Provide the (X, Y) coordinate of the cell's center where the given text is located.  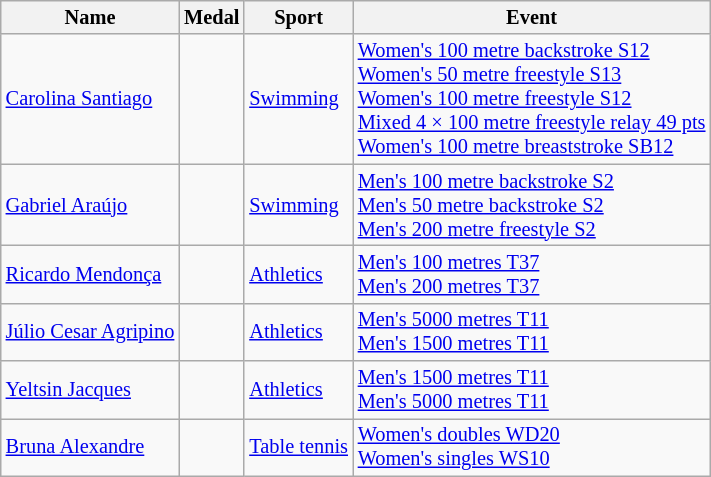
Men's 5000 metres T11Men's 1500 metres T11 (532, 332)
Sport (298, 17)
Men's 100 metre backstroke S2Men's 50 metre backstroke S2Men's 200 metre freestyle S2 (532, 205)
Carolina Santiago (90, 99)
Yeltsin Jacques (90, 390)
Table tennis (298, 447)
Name (90, 17)
Men's 100 metres T37Men's 200 metres T37 (532, 274)
Bruna Alexandre (90, 447)
Ricardo Mendonça (90, 274)
Gabriel Araújo (90, 205)
Medal (212, 17)
Júlio Cesar Agripino (90, 332)
Event (532, 17)
Women's doubles WD20Women's singles WS10 (532, 447)
Men's 1500 metres T11Men's 5000 metres T11 (532, 390)
